Extract the [X, Y] coordinate from the center of the cell holding the provided text.  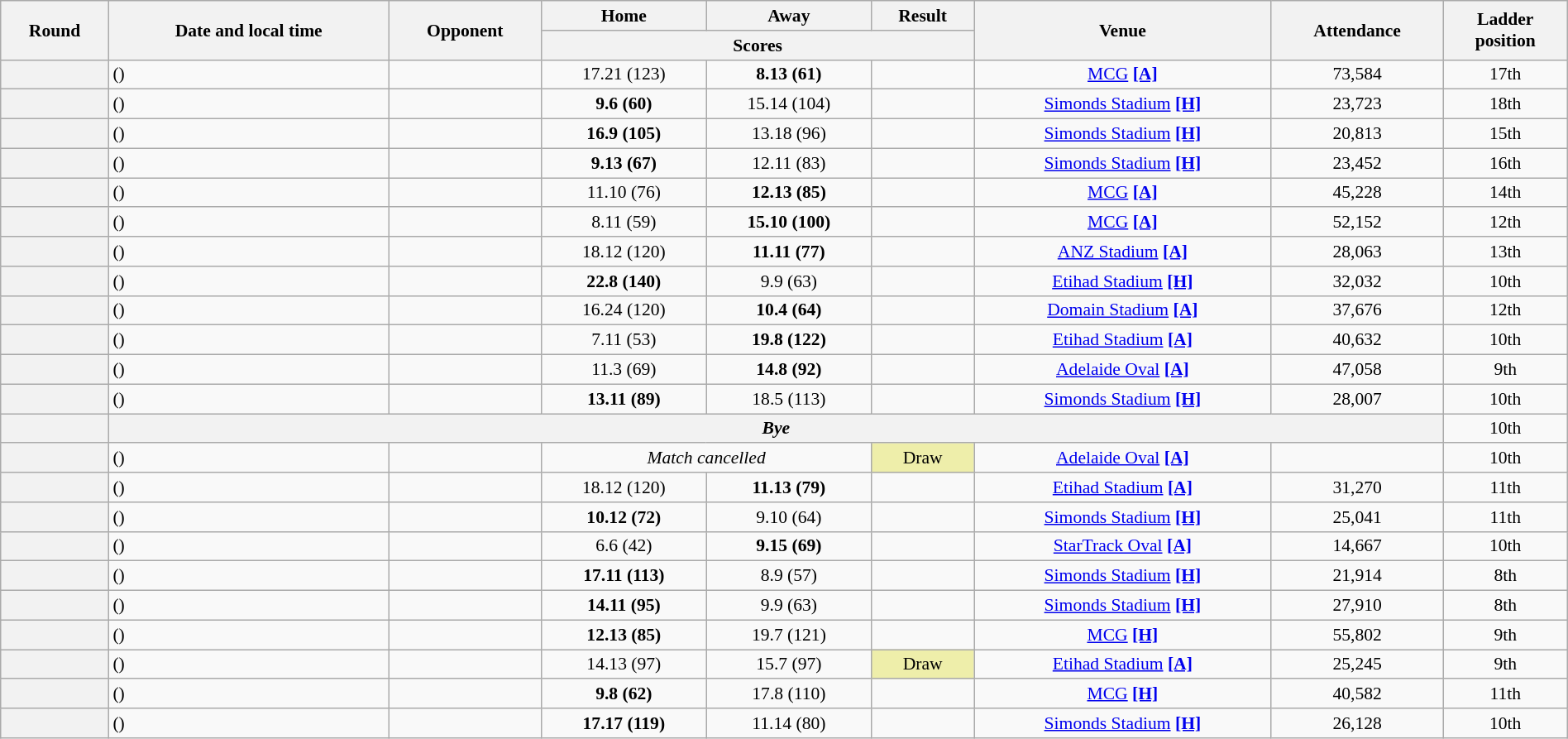
10.12 (72) [624, 517]
9.13 (67) [624, 163]
8.13 (61) [789, 74]
11.10 (76) [624, 193]
14.13 (97) [624, 665]
Opponent [465, 30]
23,723 [1357, 104]
Ladderposition [1505, 30]
40,632 [1357, 340]
Scores [758, 46]
Attendance [1357, 30]
19.7 (121) [789, 635]
25,245 [1357, 665]
16th [1505, 163]
Venue [1123, 30]
19.8 (122) [789, 340]
Round [55, 30]
8.11 (59) [624, 223]
9.6 (60) [624, 104]
14th [1505, 193]
7.11 (53) [624, 340]
15th [1505, 134]
17th [1505, 74]
13.11 (89) [624, 399]
45,228 [1357, 193]
32,032 [1357, 281]
9.8 (62) [624, 694]
73,584 [1357, 74]
40,582 [1357, 694]
ANZ Stadium [A] [1123, 252]
25,041 [1357, 517]
28,007 [1357, 399]
12.11 (83) [789, 163]
17.11 (113) [624, 576]
14.11 (95) [624, 606]
16.24 (120) [624, 310]
15.7 (97) [789, 665]
18th [1505, 104]
20,813 [1357, 134]
8.9 (57) [789, 576]
Date and local time [248, 30]
StarTrack Oval [A] [1123, 546]
26,128 [1357, 723]
11.3 (69) [624, 370]
11.14 (80) [789, 723]
27,910 [1357, 606]
14,667 [1357, 546]
9.15 (69) [789, 546]
9.10 (64) [789, 517]
17.17 (119) [624, 723]
Domain Stadium [A] [1123, 310]
28,063 [1357, 252]
17.21 (123) [624, 74]
14.8 (92) [789, 370]
10.4 (64) [789, 310]
Bye [776, 429]
22.8 (140) [624, 281]
23,452 [1357, 163]
13th [1505, 252]
13.18 (96) [789, 134]
11.11 (77) [789, 252]
16.9 (105) [624, 134]
21,914 [1357, 576]
15.10 (100) [789, 223]
Etihad Stadium [H] [1123, 281]
31,270 [1357, 487]
55,802 [1357, 635]
Away [789, 16]
Result [923, 16]
Home [624, 16]
11.13 (79) [789, 487]
17.8 (110) [789, 694]
Match cancelled [706, 458]
15.14 (104) [789, 104]
37,676 [1357, 310]
47,058 [1357, 370]
52,152 [1357, 223]
18.5 (113) [789, 399]
6.6 (42) [624, 546]
